Extract the [x, y] coordinate from the center of the cell holding the provided text.  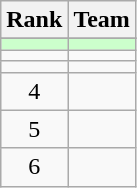
4 [34, 91]
Team [102, 20]
5 [34, 129]
Rank [34, 20]
6 [34, 167]
